Identify which cell holds the provided text, then report its (X, Y) central coordinate. 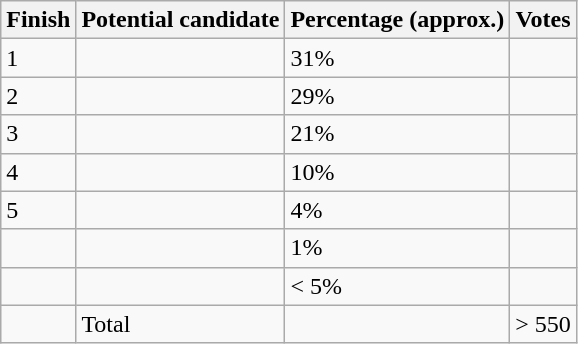
< 5% (398, 286)
Finish (38, 20)
31% (398, 58)
4 (38, 172)
2 (38, 96)
> 550 (544, 324)
10% (398, 172)
5 (38, 210)
Potential candidate (180, 20)
4% (398, 210)
3 (38, 134)
Total (180, 324)
1 (38, 58)
Votes (544, 20)
21% (398, 134)
29% (398, 96)
Percentage (approx.) (398, 20)
1% (398, 248)
